For the text-containing cell, return its midpoint in [X, Y] coordinate format. 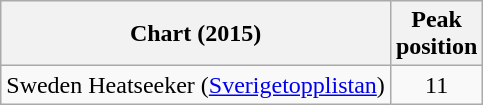
Peakposition [436, 34]
11 [436, 85]
Chart (2015) [196, 34]
Sweden Heatseeker (Sverigetopplistan) [196, 85]
